Search for the cell housing the specified text and yield its [X, Y] center coordinate. 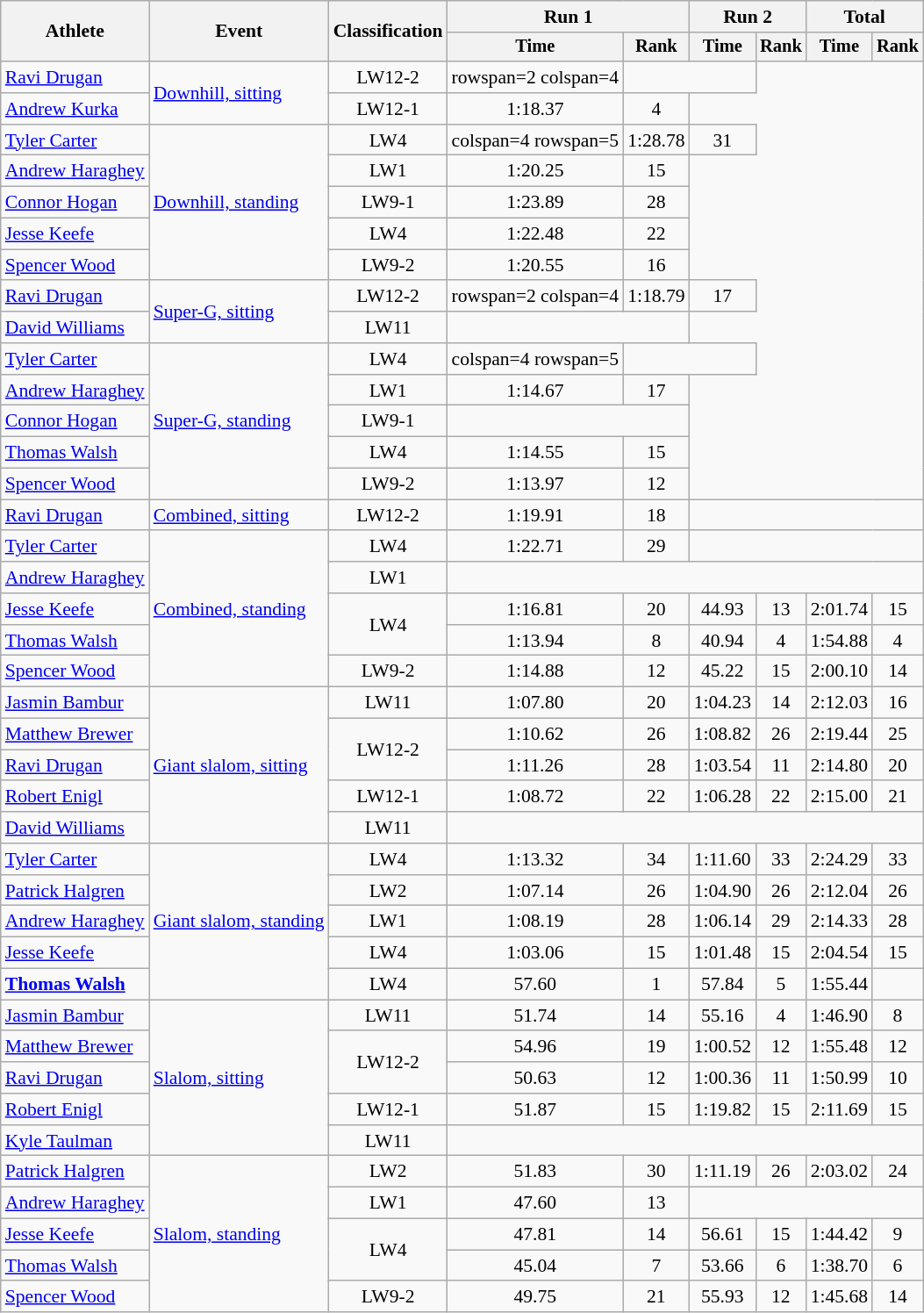
Classification [388, 32]
2:15.00 [839, 797]
Event [239, 32]
1:19.91 [535, 515]
1:22.48 [535, 234]
1:13.94 [535, 641]
40.94 [723, 641]
1:04.23 [723, 703]
1:11.60 [723, 859]
2:12.04 [839, 891]
51.87 [535, 1109]
1:55.44 [839, 985]
1:08.19 [535, 922]
1:46.90 [839, 1015]
55.93 [723, 1297]
2:24.29 [839, 859]
2:00.10 [839, 671]
Slalom, sitting [239, 1078]
2:14.33 [839, 922]
1:07.80 [535, 703]
2:19.44 [839, 735]
50.63 [535, 1078]
Kyle Taulman [75, 1141]
1:54.88 [839, 641]
1:45.68 [839, 1297]
1:28.78 [656, 140]
34 [656, 859]
45.22 [723, 671]
2:14.80 [839, 765]
1:14.55 [535, 453]
57.60 [535, 985]
1:08.72 [535, 797]
Run 1 [569, 17]
1:04.90 [723, 891]
1:19.82 [723, 1109]
53.66 [723, 1266]
1:50.99 [839, 1078]
47.60 [535, 1203]
5 [781, 985]
1:10.62 [535, 735]
57.84 [723, 985]
1:06.28 [723, 797]
55.16 [723, 1015]
24 [898, 1172]
56.61 [723, 1235]
Downhill, sitting [239, 93]
18 [656, 515]
Athlete [75, 32]
30 [656, 1172]
1:06.14 [723, 922]
1:20.25 [535, 171]
1:13.97 [535, 484]
2:12.03 [839, 703]
1:00.52 [723, 1047]
Giant slalom, sitting [239, 765]
19 [656, 1047]
1:11.19 [723, 1172]
1:16.81 [535, 609]
1:01.48 [723, 953]
51.83 [535, 1172]
Combined, standing [239, 609]
1:08.82 [723, 735]
1:14.88 [535, 671]
Run 2 [748, 17]
Super-G, standing [239, 421]
1:22.71 [535, 547]
1:07.14 [535, 891]
1:18.37 [535, 109]
51.74 [535, 1015]
2:03.02 [839, 1172]
Combined, sitting [239, 515]
Total [865, 17]
1:13.32 [535, 859]
7 [656, 1266]
31 [723, 140]
1:03.06 [535, 953]
1 [656, 985]
1:44.42 [839, 1235]
44.93 [723, 609]
10 [898, 1078]
49.75 [535, 1297]
1:18.79 [656, 297]
1:03.54 [723, 765]
1:20.55 [535, 265]
1:55.48 [839, 1047]
Super-G, sitting [239, 312]
2:11.69 [839, 1109]
9 [898, 1235]
1:14.67 [535, 391]
25 [898, 735]
45.04 [535, 1266]
Andrew Kurka [75, 109]
Downhill, standing [239, 203]
1:38.70 [839, 1266]
Giant slalom, standing [239, 922]
47.81 [535, 1235]
1:00.36 [723, 1078]
Slalom, standing [239, 1234]
1:23.89 [535, 203]
2:01.74 [839, 609]
1:11.26 [535, 765]
2:04.54 [839, 953]
54.96 [535, 1047]
